Provide the (x, y) coordinate of the cell's center where the given text is located.  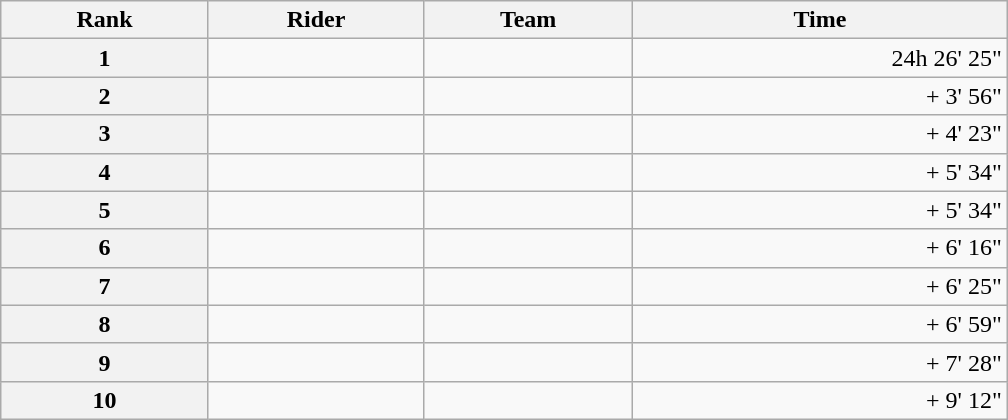
6 (104, 248)
+ 7' 28" (820, 362)
Rank (104, 20)
+ 9' 12" (820, 400)
+ 6' 59" (820, 324)
24h 26' 25" (820, 58)
9 (104, 362)
1 (104, 58)
2 (104, 96)
8 (104, 324)
5 (104, 210)
+ 3' 56" (820, 96)
+ 6' 16" (820, 248)
4 (104, 172)
Rider (316, 20)
Team (528, 20)
10 (104, 400)
3 (104, 134)
7 (104, 286)
Time (820, 20)
+ 4' 23" (820, 134)
+ 6' 25" (820, 286)
